For the text-containing cell, return its midpoint in [X, Y] coordinate format. 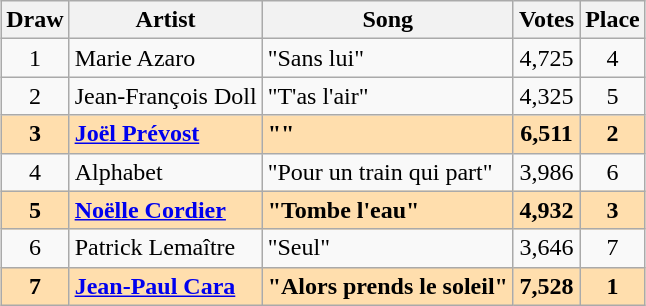
Noëlle Cordier [166, 210]
Votes [546, 20]
3,986 [546, 172]
Jean-Paul Cara [166, 286]
Song [388, 20]
4,932 [546, 210]
Place [613, 20]
Draw [35, 20]
6,511 [546, 134]
7,528 [546, 286]
4,725 [546, 58]
Alphabet [166, 172]
3,646 [546, 248]
"Seul" [388, 248]
Jean-François Doll [166, 96]
Joël Prévost [166, 134]
"Tombe l'eau" [388, 210]
"T'as l'air" [388, 96]
"" [388, 134]
Artist [166, 20]
4,325 [546, 96]
"Pour un train qui part" [388, 172]
"Alors prends le soleil" [388, 286]
"Sans lui" [388, 58]
Patrick Lemaître [166, 248]
Marie Azaro [166, 58]
